Provide the (x, y) coordinate of the cell's center where the given text is located.  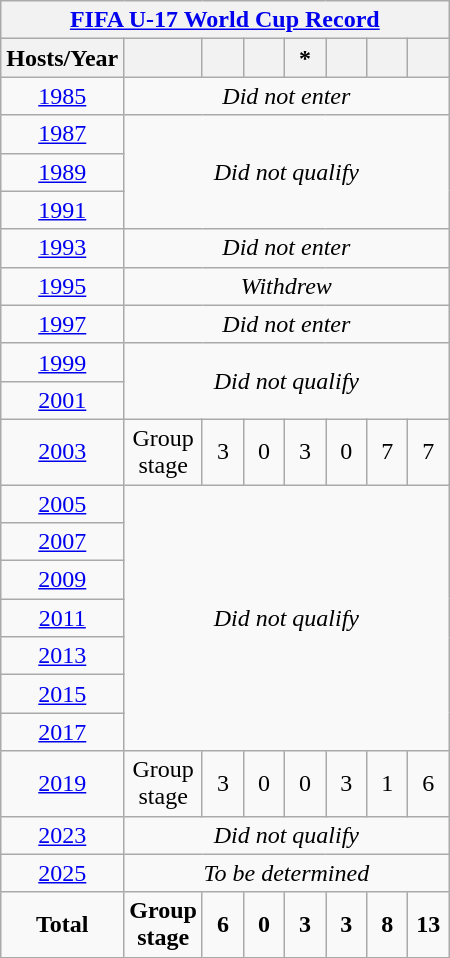
1985 (62, 96)
1997 (62, 324)
2015 (62, 694)
1989 (62, 172)
* (306, 58)
1993 (62, 248)
2023 (62, 835)
Hosts/Year (62, 58)
2011 (62, 618)
2005 (62, 503)
1991 (62, 210)
2017 (62, 732)
Withdrew (286, 286)
2009 (62, 580)
To be determined (286, 873)
2007 (62, 542)
1999 (62, 362)
1987 (62, 134)
2001 (62, 400)
2019 (62, 784)
13 (428, 924)
Total (62, 924)
FIFA U-17 World Cup Record (225, 20)
2003 (62, 452)
1 (388, 784)
2013 (62, 656)
1995 (62, 286)
2025 (62, 873)
8 (388, 924)
